Search for the cell housing the specified text and yield its (X, Y) center coordinate. 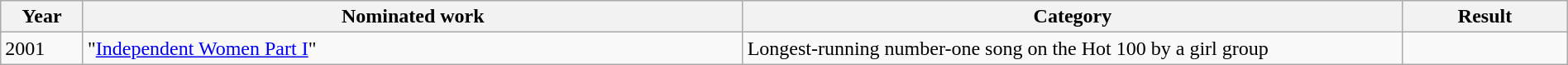
Year (42, 17)
Longest-running number-one song on the Hot 100 by a girl group (1073, 48)
2001 (42, 48)
"Independent Women Part I" (413, 48)
Category (1073, 17)
Nominated work (413, 17)
Result (1485, 17)
